Search for the cell housing the specified text and yield its [X, Y] center coordinate. 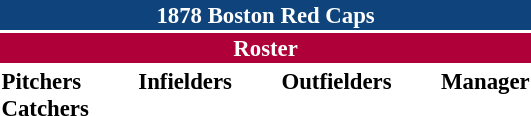
1878 Boston Red Caps [266, 15]
Roster [266, 48]
